Find where the given text appears and provide that cell's center as (x, y) coordinate. 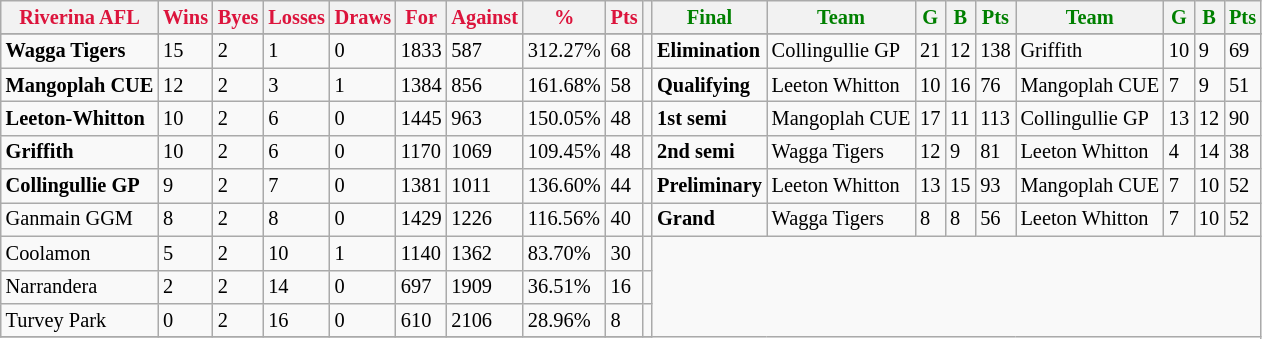
1170 (421, 152)
83.70% (564, 253)
44 (624, 186)
3 (296, 85)
Riverina AFL (80, 17)
56 (995, 219)
Losses (296, 17)
2nd semi (710, 152)
113 (995, 118)
81 (995, 152)
Draws (363, 17)
1226 (484, 219)
963 (484, 118)
1429 (421, 219)
1140 (421, 253)
Against (484, 17)
30 (624, 253)
587 (484, 51)
Ganmain GGM (80, 219)
Preliminary (710, 186)
11 (960, 118)
5 (186, 253)
2106 (484, 320)
150.05% (564, 118)
1909 (484, 287)
697 (421, 287)
Qualifying (710, 85)
38 (1242, 152)
136.60% (564, 186)
90 (1242, 118)
Leeton-Whitton (80, 118)
For (421, 17)
138 (995, 51)
1384 (421, 85)
Grand (710, 219)
1833 (421, 51)
109.45% (564, 152)
40 (624, 219)
Byes (238, 17)
4 (1179, 152)
51 (1242, 85)
Coolamon (80, 253)
1381 (421, 186)
610 (421, 320)
1069 (484, 152)
17 (930, 118)
69 (1242, 51)
161.68% (564, 85)
28.96% (564, 320)
Final (710, 17)
36.51% (564, 287)
93 (995, 186)
1011 (484, 186)
116.56% (564, 219)
856 (484, 85)
312.27% (564, 51)
58 (624, 85)
Turvey Park (80, 320)
68 (624, 51)
76 (995, 85)
1445 (421, 118)
1362 (484, 253)
Narrandera (80, 287)
21 (930, 51)
% (564, 17)
Wins (186, 17)
Elimination (710, 51)
1st semi (710, 118)
